Scan for the cell matching the given text and deliver its [X, Y] coordinate at center. 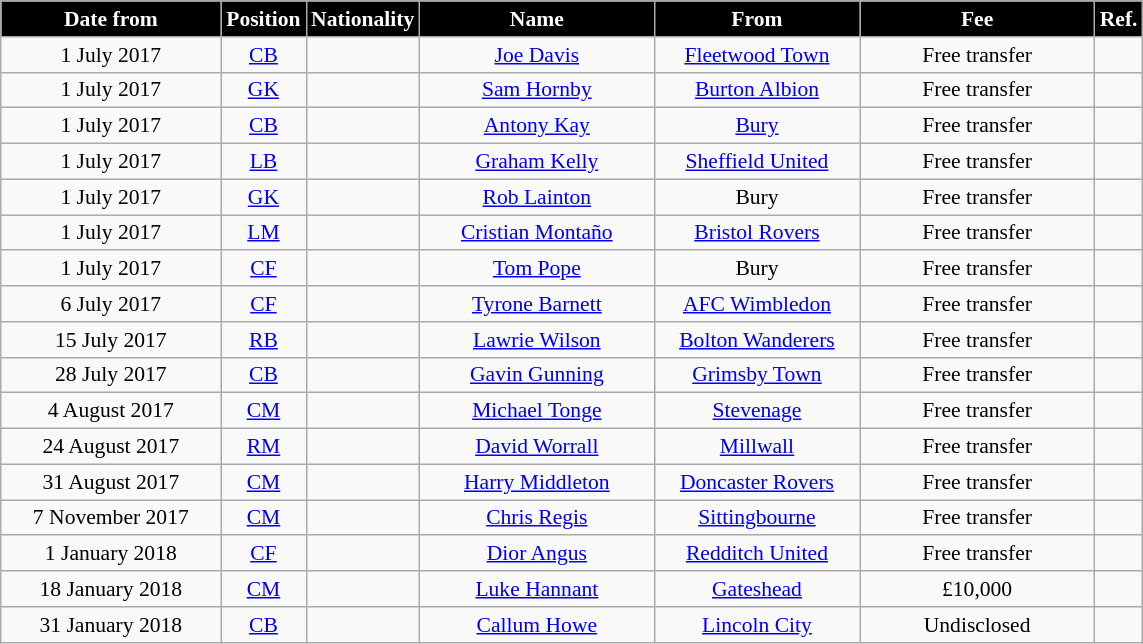
Luke Hannant [536, 589]
Gavin Gunning [536, 375]
15 July 2017 [111, 340]
Fleetwood Town [756, 55]
Bristol Rovers [756, 233]
Lawrie Wilson [536, 340]
28 July 2017 [111, 375]
Date from [111, 19]
Antony Kay [536, 126]
Sam Hornby [536, 90]
24 August 2017 [111, 447]
RB [264, 340]
LM [264, 233]
Tyrone Barnett [536, 304]
Lincoln City [756, 625]
Undisclosed [978, 625]
7 November 2017 [111, 518]
Redditch United [756, 554]
Callum Howe [536, 625]
£10,000 [978, 589]
Rob Lainton [536, 197]
David Worrall [536, 447]
6 July 2017 [111, 304]
Cristian Montaño [536, 233]
Graham Kelly [536, 162]
Position [264, 19]
Doncaster Rovers [756, 482]
Millwall [756, 447]
Sheffield United [756, 162]
31 January 2018 [111, 625]
18 January 2018 [111, 589]
Ref. [1119, 19]
Michael Tonge [536, 411]
4 August 2017 [111, 411]
Nationality [362, 19]
Name [536, 19]
1 January 2018 [111, 554]
Bolton Wanderers [756, 340]
LB [264, 162]
Grimsby Town [756, 375]
Joe Davis [536, 55]
Dior Angus [536, 554]
Burton Albion [756, 90]
Stevenage [756, 411]
Chris Regis [536, 518]
AFC Wimbledon [756, 304]
31 August 2017 [111, 482]
Gateshead [756, 589]
Sittingbourne [756, 518]
From [756, 19]
Tom Pope [536, 269]
Fee [978, 19]
Harry Middleton [536, 482]
RM [264, 447]
